Find where the given text appears and provide that cell's center as (X, Y) coordinate. 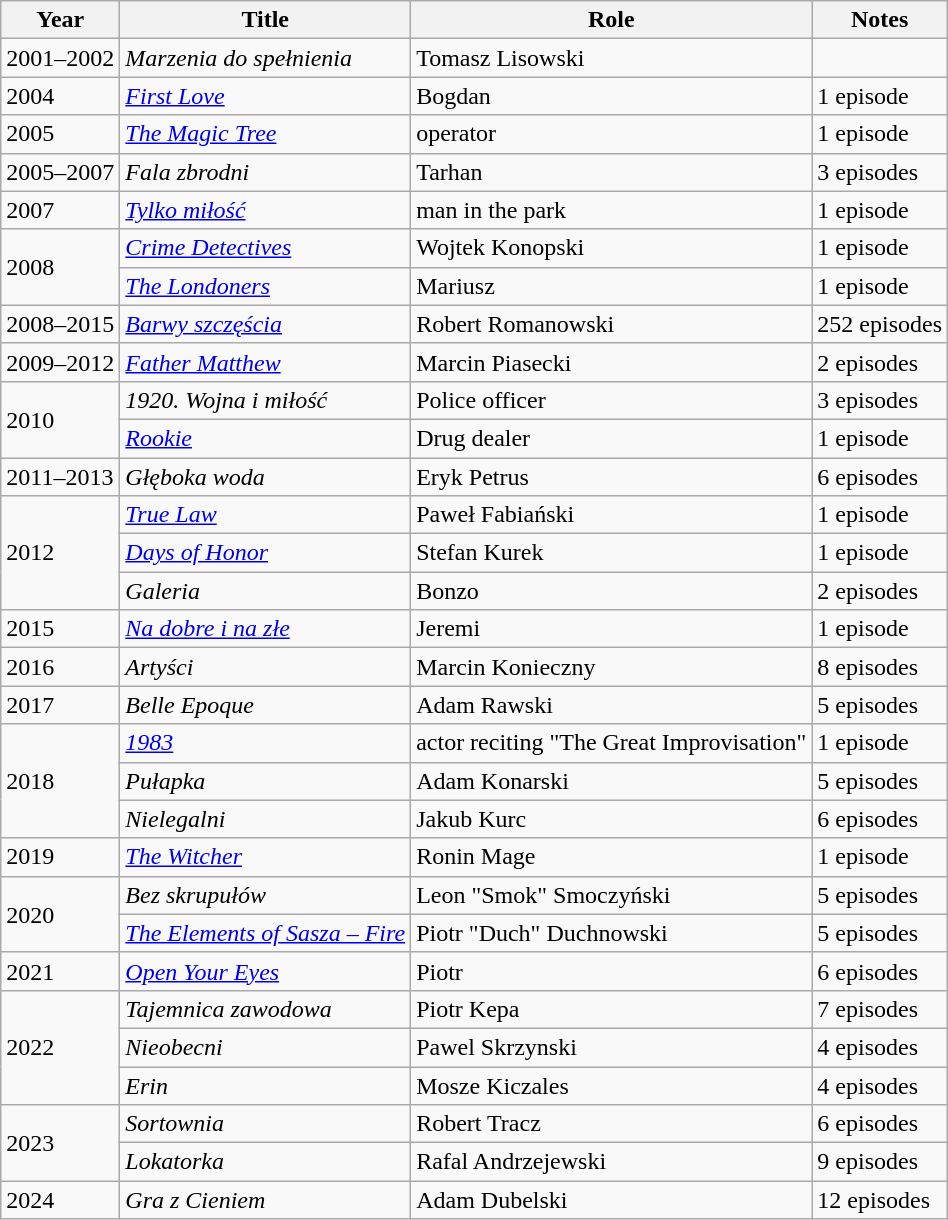
2020 (60, 914)
First Love (266, 96)
Lokatorka (266, 1162)
Year (60, 20)
Galeria (266, 591)
Rookie (266, 438)
Na dobre i na złe (266, 629)
2015 (60, 629)
Bogdan (612, 96)
The Witcher (266, 857)
2005 (60, 134)
2010 (60, 419)
Marzenia do spełnienia (266, 58)
7 episodes (880, 1009)
Mariusz (612, 286)
Nieobecni (266, 1047)
Drug dealer (612, 438)
Adam Konarski (612, 781)
Adam Rawski (612, 705)
Pawel Skrzynski (612, 1047)
Marcin Piasecki (612, 362)
man in the park (612, 210)
1983 (266, 743)
Tylko miłość (266, 210)
Marcin Konieczny (612, 667)
Bez skrupułów (266, 895)
Mosze Kiczales (612, 1085)
252 episodes (880, 324)
2018 (60, 781)
Title (266, 20)
Days of Honor (266, 553)
Father Matthew (266, 362)
Ronin Mage (612, 857)
Jakub Kurc (612, 819)
Artyści (266, 667)
True Law (266, 515)
9 episodes (880, 1162)
Police officer (612, 400)
2016 (60, 667)
Piotr (612, 971)
Notes (880, 20)
1920. Wojna i miłość (266, 400)
Tomasz Lisowski (612, 58)
Eryk Petrus (612, 477)
2004 (60, 96)
The Magic Tree (266, 134)
2017 (60, 705)
The Londoners (266, 286)
2008 (60, 267)
2012 (60, 553)
Belle Epoque (266, 705)
actor reciting "The Great Improvisation" (612, 743)
operator (612, 134)
2024 (60, 1200)
Piotr Kepa (612, 1009)
8 episodes (880, 667)
Piotr "Duch" Duchnowski (612, 933)
2001–2002 (60, 58)
2022 (60, 1047)
Wojtek Konopski (612, 248)
2011–2013 (60, 477)
2023 (60, 1143)
Robert Tracz (612, 1124)
Paweł Fabiański (612, 515)
Robert Romanowski (612, 324)
12 episodes (880, 1200)
Pułapka (266, 781)
Role (612, 20)
2021 (60, 971)
Tarhan (612, 172)
2008–2015 (60, 324)
Bonzo (612, 591)
2009–2012 (60, 362)
Jeremi (612, 629)
2005–2007 (60, 172)
Nielegalni (266, 819)
Leon "Smok" Smoczyński (612, 895)
Głęboka woda (266, 477)
Stefan Kurek (612, 553)
The Elements of Sasza – Fire (266, 933)
Open Your Eyes (266, 971)
Gra z Cieniem (266, 1200)
Erin (266, 1085)
Sortownia (266, 1124)
Rafal Andrzejewski (612, 1162)
2019 (60, 857)
2007 (60, 210)
Fala zbrodni (266, 172)
Tajemnica zawodowa (266, 1009)
Crime Detectives (266, 248)
Adam Dubelski (612, 1200)
Barwy szczęścia (266, 324)
